Identify which cell holds the provided text, then report its (X, Y) central coordinate. 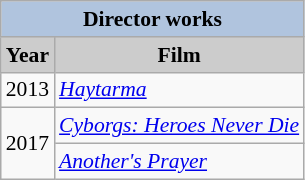
Another's Prayer (179, 162)
Year (28, 55)
Director works (152, 19)
2017 (28, 144)
2013 (28, 90)
Haytarma (179, 90)
Cyborgs: Heroes Never Die (179, 126)
Film (179, 55)
